Determine the [X, Y] coordinate at the center of the cell enclosing the given text.  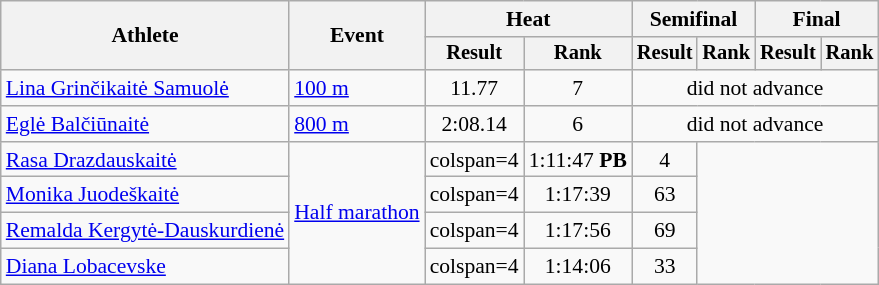
Semifinal [694, 19]
1:11:47 PB [578, 160]
Lina Grinčikaitė Samuolė [145, 88]
1:17:39 [578, 195]
Event [356, 36]
11.77 [474, 88]
Heat [528, 19]
Athlete [145, 36]
7 [578, 88]
6 [578, 124]
4 [665, 160]
1:14:06 [578, 267]
Remalda Kergytė-Dauskurdienė [145, 231]
Final [816, 19]
100 m [356, 88]
Eglė Balčiūnaitė [145, 124]
800 m [356, 124]
69 [665, 231]
Rasa Drazdauskaitė [145, 160]
1:17:56 [578, 231]
63 [665, 195]
Half marathon [356, 213]
Monika Juodeškaitė [145, 195]
2:08.14 [474, 124]
Diana Lobacevske [145, 267]
33 [665, 267]
